Determine the [x, y] coordinate at the center of the cell enclosing the given text.  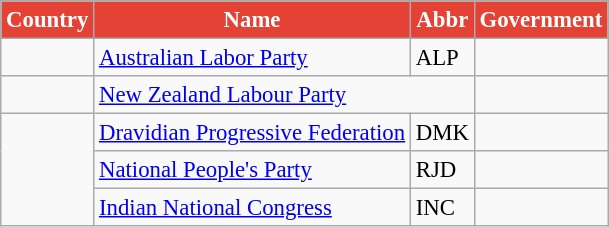
INC [442, 208]
National People's Party [252, 170]
Abbr [442, 20]
New Zealand Labour Party [284, 95]
Country [48, 20]
Name [252, 20]
ALP [442, 58]
RJD [442, 170]
Indian National Congress [252, 208]
Australian Labor Party [252, 58]
Government [540, 20]
DMK [442, 133]
Dravidian Progressive Federation [252, 133]
